Pinpoint the cell where the given text exists, returning its [X, Y] midpoint coordinate. 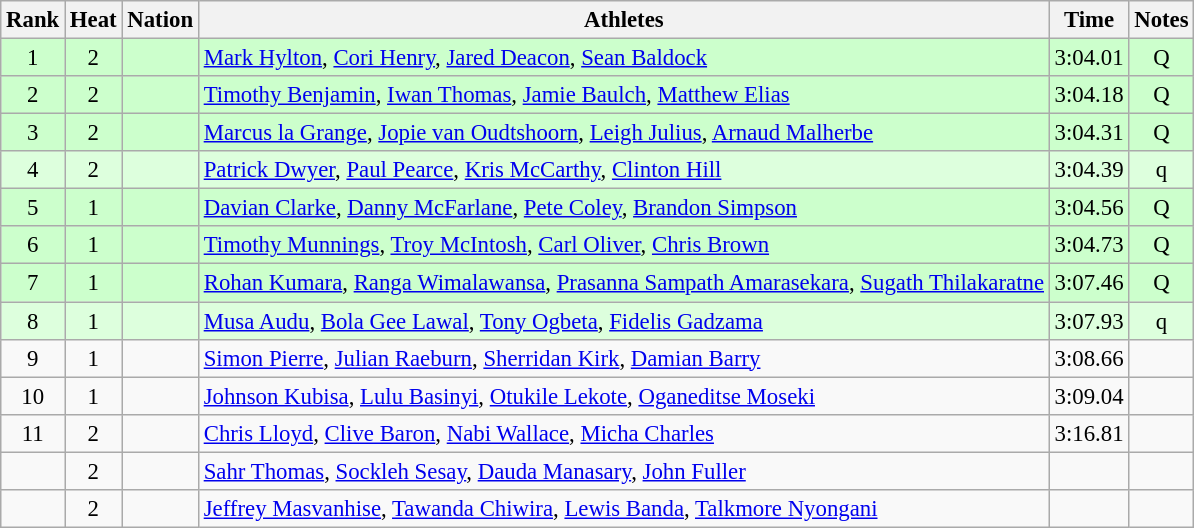
3:04.01 [1089, 58]
3:04.56 [1089, 208]
Heat [94, 20]
3:08.66 [1089, 358]
6 [33, 245]
Musa Audu, Bola Gee Lawal, Tony Ogbeta, Fidelis Gadzama [624, 321]
3 [33, 133]
Timothy Benjamin, Iwan Thomas, Jamie Baulch, Matthew Elias [624, 95]
7 [33, 283]
Simon Pierre, Julian Raeburn, Sherridan Kirk, Damian Barry [624, 358]
Johnson Kubisa, Lulu Basinyi, Otukile Lekote, Oganeditse Moseki [624, 396]
Timothy Munnings, Troy McIntosh, Carl Oliver, Chris Brown [624, 245]
3:07.93 [1089, 321]
3:04.39 [1089, 170]
10 [33, 396]
Sahr Thomas, Sockleh Sesay, Dauda Manasary, John Fuller [624, 471]
Jeffrey Masvanhise, Tawanda Chiwira, Lewis Banda, Talkmore Nyongani [624, 509]
Marcus la Grange, Jopie van Oudtshoorn, Leigh Julius, Arnaud Malherbe [624, 133]
Rohan Kumara, Ranga Wimalawansa, Prasanna Sampath Amarasekara, Sugath Thilakaratne [624, 283]
3:04.31 [1089, 133]
3:09.04 [1089, 396]
Notes [1162, 20]
Patrick Dwyer, Paul Pearce, Kris McCarthy, Clinton Hill [624, 170]
11 [33, 433]
Chris Lloyd, Clive Baron, Nabi Wallace, Micha Charles [624, 433]
Athletes [624, 20]
3:16.81 [1089, 433]
3:04.73 [1089, 245]
5 [33, 208]
Rank [33, 20]
4 [33, 170]
3:07.46 [1089, 283]
Time [1089, 20]
8 [33, 321]
3:04.18 [1089, 95]
Davian Clarke, Danny McFarlane, Pete Coley, Brandon Simpson [624, 208]
Nation [160, 20]
Mark Hylton, Cori Henry, Jared Deacon, Sean Baldock [624, 58]
9 [33, 358]
